Search for the cell housing the specified text and yield its (x, y) center coordinate. 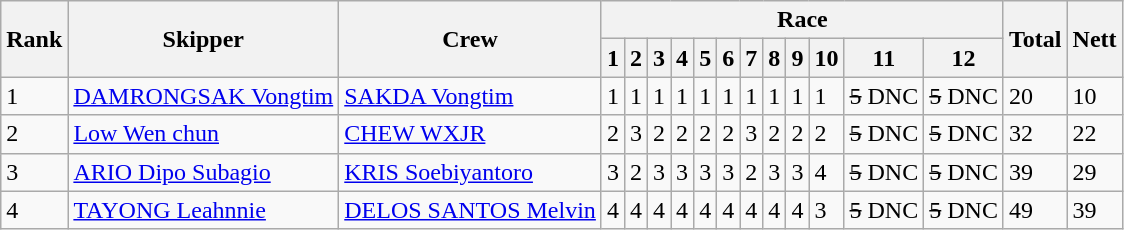
DELOS SANTOS Melvin (470, 210)
CHEW WXJR (470, 134)
8 (774, 58)
KRIS Soebiyantoro (470, 172)
9 (798, 58)
TAYONG Leahnnie (204, 210)
12 (964, 58)
7 (752, 58)
SAKDA Vongtim (470, 96)
29 (1094, 172)
11 (884, 58)
Total (1035, 39)
22 (1094, 134)
32 (1035, 134)
Race (802, 20)
DAMRONGSAK Vongtim (204, 96)
Low Wen chun (204, 134)
20 (1035, 96)
Crew (470, 39)
Nett (1094, 39)
Rank (34, 39)
6 (728, 58)
ARIO Dipo Subagio (204, 172)
49 (1035, 210)
Skipper (204, 39)
5 (706, 58)
